Provide the [X, Y] coordinate of the cell's center where the given text is located.  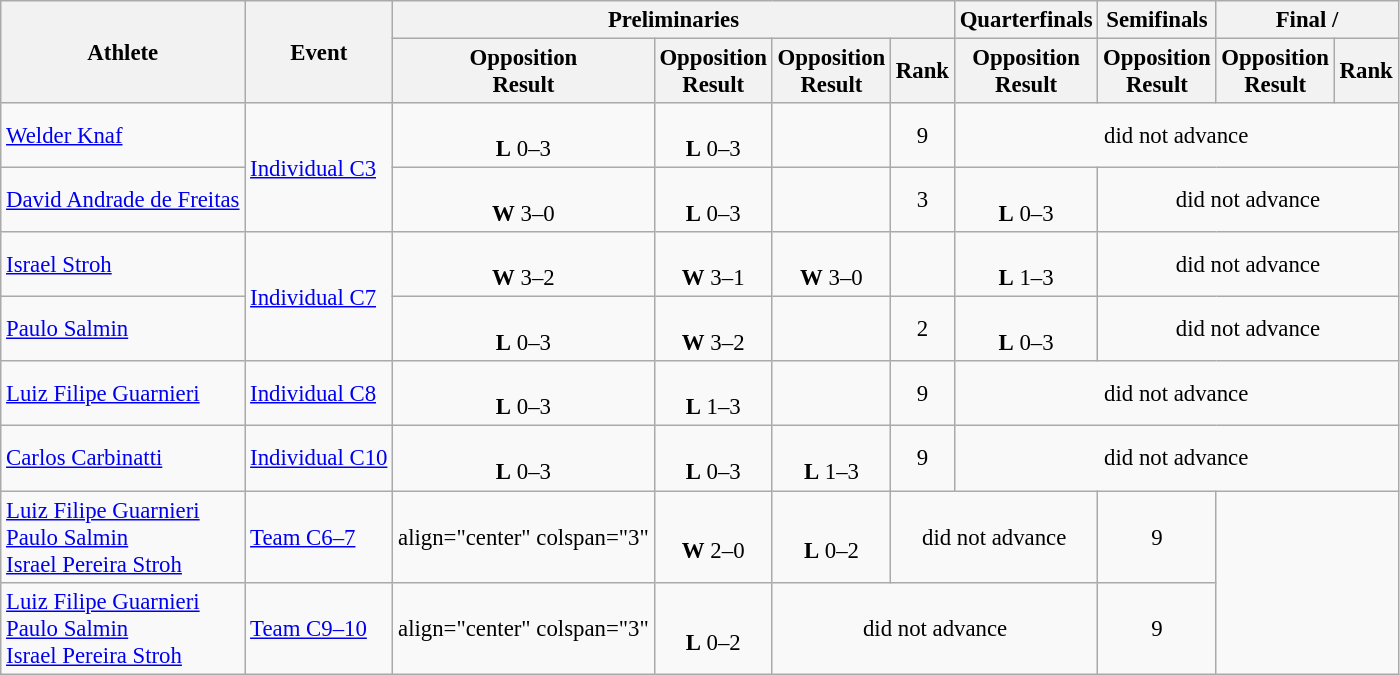
W 3–1 [713, 264]
Luiz Filipe Guarnieri [123, 394]
Carlos Carbinatti [123, 458]
Israel Stroh [123, 264]
2 [923, 330]
Individual C3 [319, 168]
Team C6–7 [319, 537]
Final / [1307, 20]
Quarterfinals [1026, 20]
3 [923, 200]
Team C9–10 [319, 628]
Preliminaries [674, 20]
Individual C10 [319, 458]
Welder Knaf [123, 136]
Paulo Salmin [123, 330]
Semifinals [1157, 20]
Athlete [123, 52]
Individual C8 [319, 394]
W 2–0 [713, 537]
Event [319, 52]
Individual C7 [319, 296]
David Andrade de Freitas [123, 200]
